Return the (x, y) coordinate for the center point of the cell that contains the specified text.  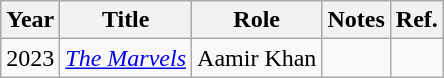
Aamir Khan (257, 58)
2023 (30, 58)
Role (257, 20)
Notes (356, 20)
Title (126, 20)
Year (30, 20)
The Marvels (126, 58)
Ref. (416, 20)
